Output the [x, y] coordinate of the center of the cell containing the given text.  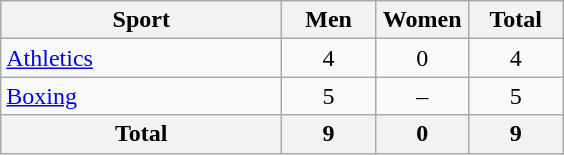
Boxing [142, 96]
Women [422, 20]
– [422, 96]
Athletics [142, 58]
Sport [142, 20]
Men [329, 20]
